Locate the cell with the specified text and output its (x, y) center coordinate. 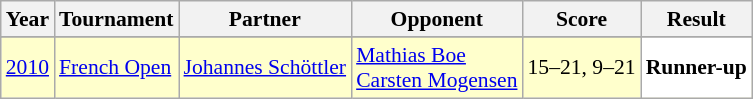
Opponent (436, 19)
Score (582, 19)
Year (28, 19)
Johannes Schöttler (266, 68)
15–21, 9–21 (582, 68)
Runner-up (696, 68)
Partner (266, 19)
Mathias Boe Carsten Mogensen (436, 68)
French Open (116, 68)
Tournament (116, 19)
2010 (28, 68)
Result (696, 19)
